Return the [x, y] coordinate for the center point of the cell that contains the specified text.  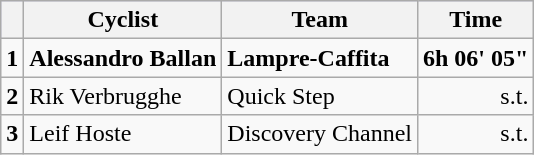
Quick Step [320, 96]
Team [320, 20]
2 [12, 96]
Time [475, 20]
Cyclist [123, 20]
Leif Hoste [123, 134]
6h 06' 05" [475, 58]
Alessandro Ballan [123, 58]
Lampre-Caffita [320, 58]
3 [12, 134]
Discovery Channel [320, 134]
Rik Verbrugghe [123, 96]
1 [12, 58]
